Provide the [X, Y] coordinate of the cell's center where the given text is located.  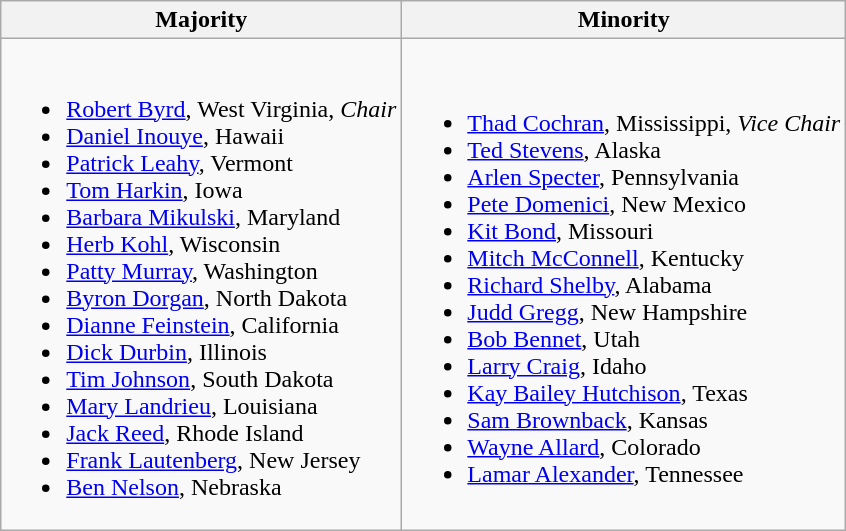
Minority [624, 20]
Majority [202, 20]
